Provide the [x, y] coordinate of the cell's center where the given text is located.  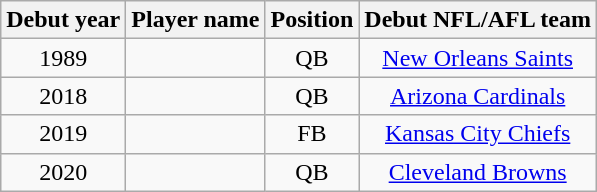
FB [312, 134]
2020 [64, 172]
Debut NFL/AFL team [478, 20]
Debut year [64, 20]
Position [312, 20]
2019 [64, 134]
1989 [64, 58]
2018 [64, 96]
Kansas City Chiefs [478, 134]
Cleveland Browns [478, 172]
Player name [196, 20]
New Orleans Saints [478, 58]
Arizona Cardinals [478, 96]
